Capture the cell that displays the provided text and extract its (x, y) central coordinate. 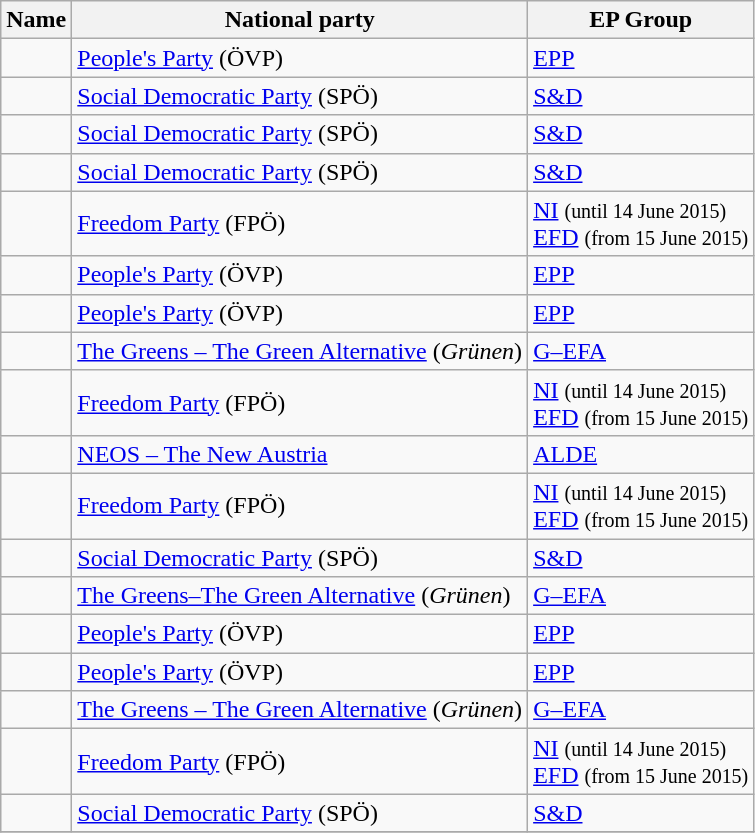
EP Group (641, 20)
ALDE (641, 454)
The Greens–The Green Alternative (Grünen) (300, 596)
Name (36, 20)
National party (300, 20)
NEOS – The New Austria (300, 454)
